Pinpoint the cell where the given text exists, returning its (X, Y) midpoint coordinate. 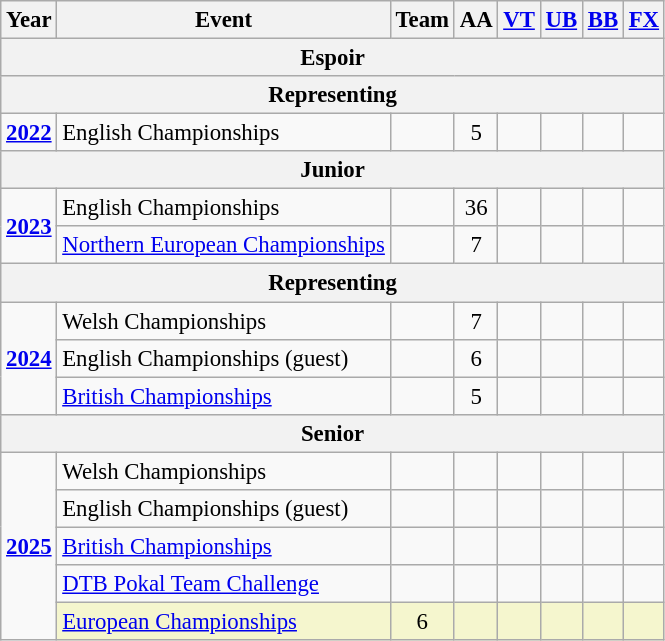
Year (29, 20)
FX (644, 20)
Northern European Championships (224, 245)
UB (561, 20)
BB (602, 20)
Espoir (333, 58)
AA (476, 20)
36 (476, 208)
Team (422, 20)
2024 (29, 358)
European Championships (224, 621)
Junior (333, 170)
VT (519, 20)
Senior (333, 433)
2023 (29, 226)
2022 (29, 133)
2025 (29, 546)
DTB Pokal Team Challenge (224, 584)
Event (224, 20)
